Scan for the cell matching the given text and deliver its (X, Y) coordinate at center. 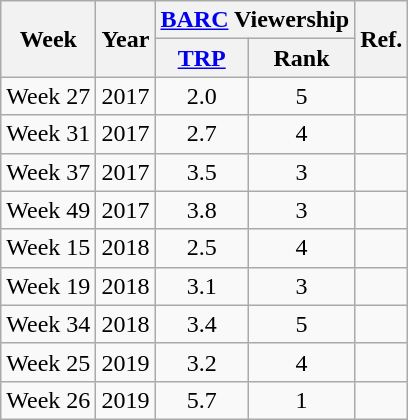
3.8 (202, 210)
3.1 (202, 286)
2.5 (202, 248)
Week (48, 39)
3.2 (202, 362)
Week 25 (48, 362)
Week 27 (48, 96)
Rank (301, 58)
Week 19 (48, 286)
Week 15 (48, 248)
2.0 (202, 96)
Week 31 (48, 134)
3.4 (202, 324)
TRP (202, 58)
Year (126, 39)
Ref. (382, 39)
1 (301, 400)
Week 26 (48, 400)
2.7 (202, 134)
3.5 (202, 172)
Week 34 (48, 324)
Week 37 (48, 172)
5.7 (202, 400)
Week 49 (48, 210)
BARC Viewership (255, 20)
